From the cell containing the given text, extract its center point as (x, y) coordinate. 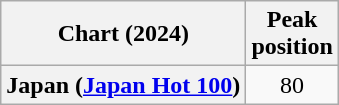
Peakposition (292, 34)
Chart (2024) (124, 34)
80 (292, 85)
Japan (Japan Hot 100) (124, 85)
